From the cell containing the given text, extract its center point as [x, y] coordinate. 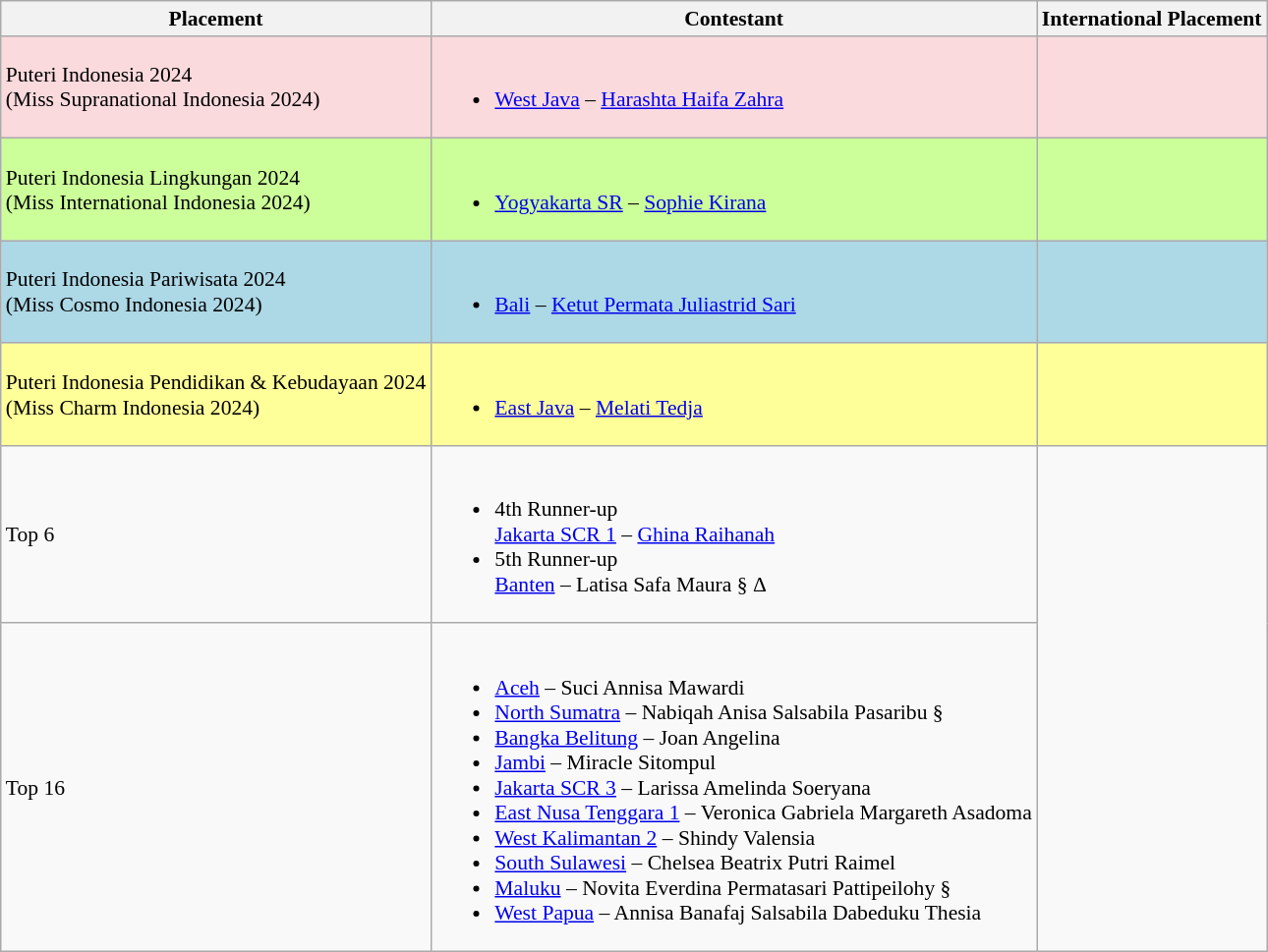
Puteri Indonesia Pariwisata 2024(Miss Cosmo Indonesia 2024) [216, 292]
Contestant [733, 19]
Yogyakarta SR – Sophie Kirana [733, 190]
Puteri Indonesia 2024(Miss Supranational Indonesia 2024) [216, 87]
International Placement [1152, 19]
Bali – Ketut Permata Juliastrid Sari [733, 292]
West Java – Harashta Haifa Zahra [733, 87]
East Java – Melati Tedja [733, 395]
Puteri Indonesia Lingkungan 2024(Miss International Indonesia 2024) [216, 190]
Puteri Indonesia Pendidikan & Kebudayaan 2024(Miss Charm Indonesia 2024) [216, 395]
Top 16 [216, 788]
Top 6 [216, 534]
4th Runner-upJakarta SCR 1 – Ghina Raihanah5th Runner-upBanten – Latisa Safa Maura § Δ [733, 534]
Placement [216, 19]
